Provide the [x, y] coordinate of the cell's center where the given text is located.  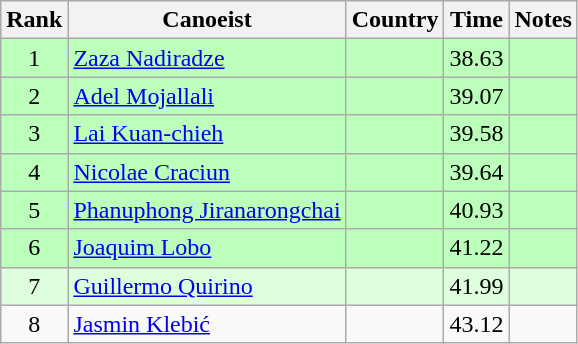
Zaza Nadiradze [207, 58]
8 [34, 324]
4 [34, 172]
3 [34, 134]
38.63 [476, 58]
40.93 [476, 210]
2 [34, 96]
Joaquim Lobo [207, 248]
Adel Mojallali [207, 96]
41.99 [476, 286]
39.07 [476, 96]
43.12 [476, 324]
39.58 [476, 134]
Guillermo Quirino [207, 286]
41.22 [476, 248]
Canoeist [207, 20]
Notes [543, 20]
1 [34, 58]
Country [395, 20]
Rank [34, 20]
39.64 [476, 172]
Phanuphong Jiranarongchai [207, 210]
7 [34, 286]
Jasmin Klebić [207, 324]
6 [34, 248]
Lai Kuan-chieh [207, 134]
5 [34, 210]
Time [476, 20]
Nicolae Craciun [207, 172]
